Locate the cell with the specified text and output its (x, y) center coordinate. 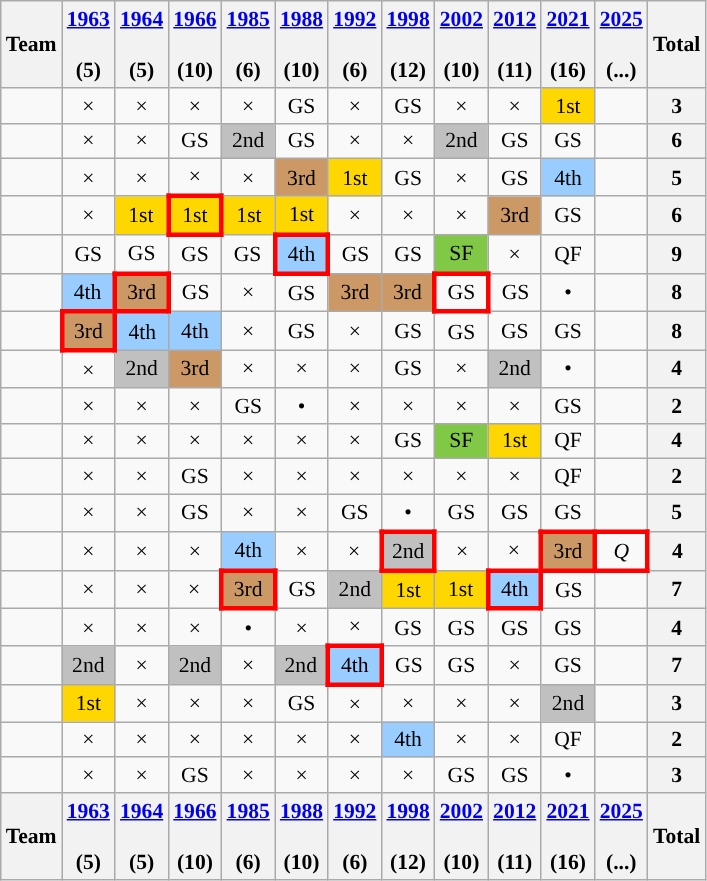
9 (676, 254)
Q (622, 552)
